Identify which cell holds the provided text, then report its (X, Y) central coordinate. 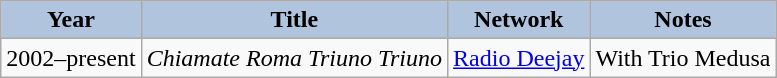
With Trio Medusa (683, 58)
Title (294, 20)
Notes (683, 20)
Year (71, 20)
2002–present (71, 58)
Radio Deejay (519, 58)
Network (519, 20)
Chiamate Roma Triuno Triuno (294, 58)
